From the cell containing the given text, extract its center point as (X, Y) coordinate. 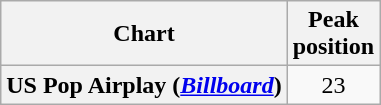
Peakposition (333, 34)
23 (333, 85)
US Pop Airplay (Billboard) (144, 85)
Chart (144, 34)
